Scan for the cell matching the given text and deliver its [x, y] coordinate at center. 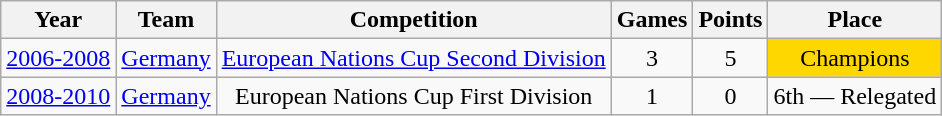
Games [652, 20]
6th — Relegated [855, 96]
Points [730, 20]
5 [730, 58]
Place [855, 20]
3 [652, 58]
Champions [855, 58]
Competition [414, 20]
Year [58, 20]
European Nations Cup First Division [414, 96]
Team [166, 20]
0 [730, 96]
2008-2010 [58, 96]
2006-2008 [58, 58]
European Nations Cup Second Division [414, 58]
1 [652, 96]
